Identify which cell holds the provided text, then report its [x, y] central coordinate. 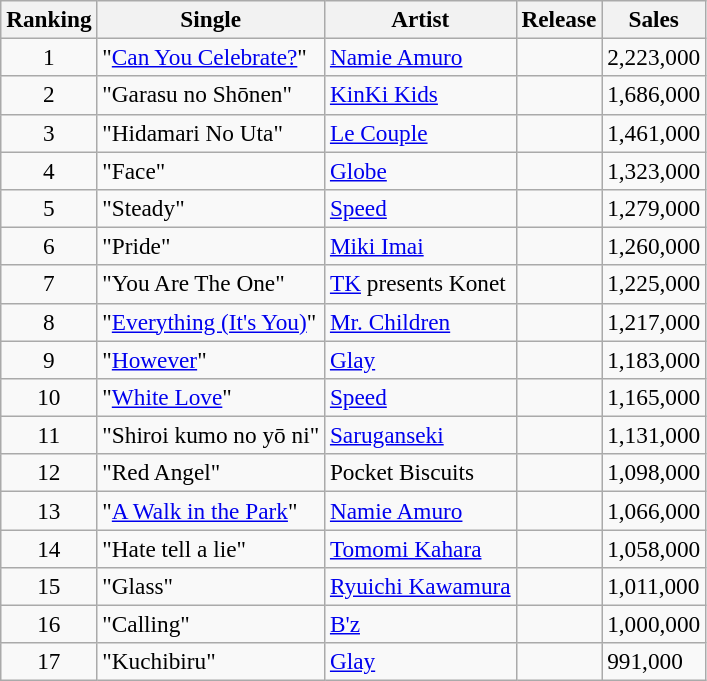
1,323,000 [654, 170]
"Hate tell a lie" [211, 548]
1,260,000 [654, 246]
Single [211, 19]
1,461,000 [654, 133]
1,686,000 [654, 95]
8 [49, 322]
16 [49, 624]
TK presents Konet [420, 284]
1,011,000 [654, 586]
7 [49, 284]
Mr. Children [420, 322]
Ryuichi Kawamura [420, 586]
"Garasu no Shōnen" [211, 95]
"Steady" [211, 208]
1,183,000 [654, 359]
13 [49, 510]
10 [49, 397]
1,058,000 [654, 548]
5 [49, 208]
"Shiroi kumo no yō ni" [211, 435]
2,223,000 [654, 57]
"Everything (It's You)" [211, 322]
Artist [420, 19]
Globe [420, 170]
1,217,000 [654, 322]
Ranking [49, 19]
11 [49, 435]
1,131,000 [654, 435]
Sales [654, 19]
"Red Angel" [211, 473]
Saruganseki [420, 435]
3 [49, 133]
"Kuchibiru" [211, 662]
"Hidamari No Uta" [211, 133]
"You Are The One" [211, 284]
1 [49, 57]
"Can You Celebrate?" [211, 57]
1,000,000 [654, 624]
"Face" [211, 170]
1,225,000 [654, 284]
1,279,000 [654, 208]
"A Walk in the Park" [211, 510]
Le Couple [420, 133]
1,165,000 [654, 397]
17 [49, 662]
1,066,000 [654, 510]
"Glass" [211, 586]
Release [559, 19]
1,098,000 [654, 473]
991,000 [654, 662]
14 [49, 548]
Pocket Biscuits [420, 473]
Miki Imai [420, 246]
2 [49, 95]
15 [49, 586]
"However" [211, 359]
4 [49, 170]
6 [49, 246]
KinKi Kids [420, 95]
Tomomi Kahara [420, 548]
"White Love" [211, 397]
"Calling" [211, 624]
B'z [420, 624]
12 [49, 473]
9 [49, 359]
"Pride" [211, 246]
